Return the (x, y) coordinate for the center point of the cell that contains the specified text.  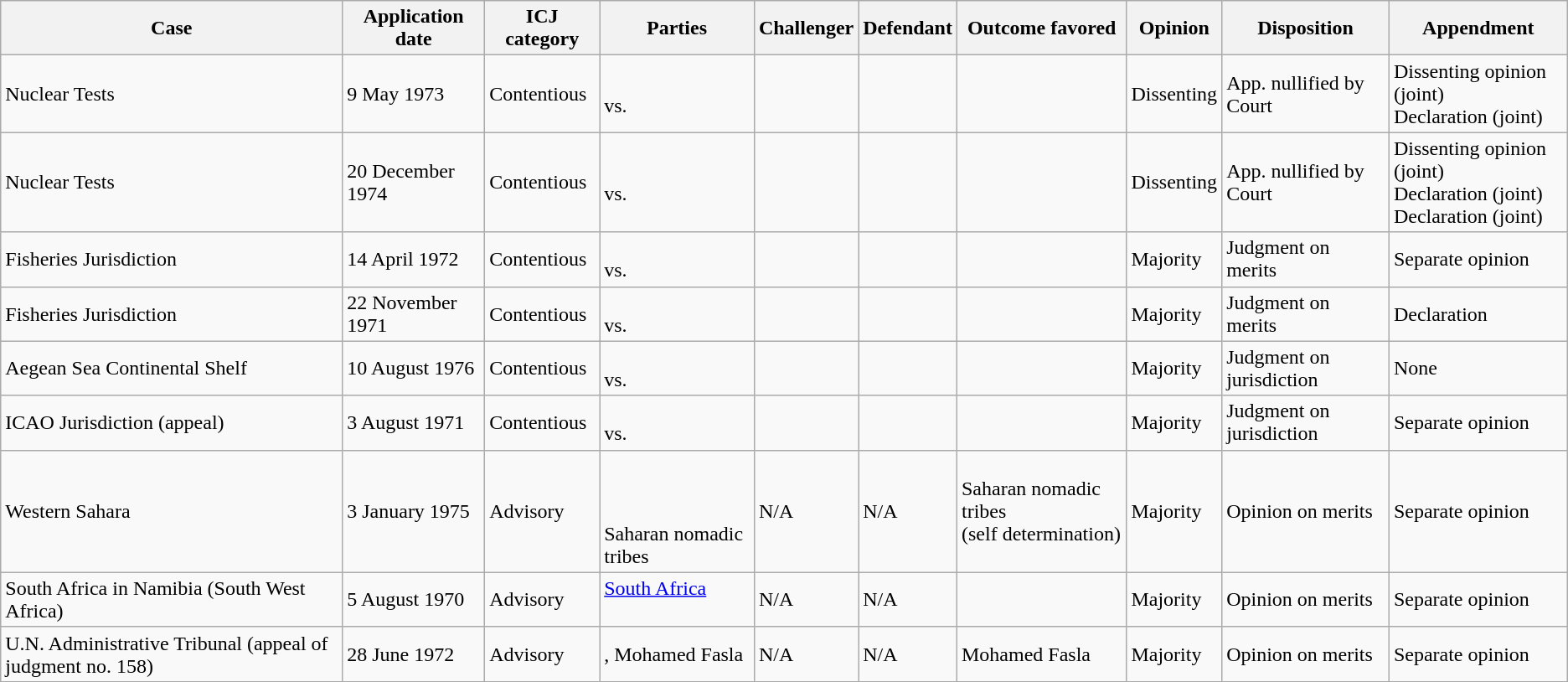
3 August 1971 (414, 422)
Aegean Sea Continental Shelf (172, 369)
South Africa (677, 600)
Mohamed Fasla (1041, 654)
South Africa in Namibia (South West Africa) (172, 600)
22 November 1971 (414, 313)
None (1478, 369)
Dissenting opinion (joint) Declaration (joint) Declaration (joint) (1478, 183)
Dissenting opinion (joint) Declaration (joint) (1478, 94)
Challenger (806, 28)
Parties (677, 28)
Appendment (1478, 28)
20 December 1974 (414, 183)
5 August 1970 (414, 600)
Defendant (908, 28)
Saharan nomadic tribes (677, 511)
Declaration (1478, 313)
28 June 1972 (414, 654)
10 August 1976 (414, 369)
, Mohamed Fasla (677, 654)
Western Sahara (172, 511)
Opinion (1174, 28)
9 May 1973 (414, 94)
ICAO Jurisdiction (appeal) (172, 422)
3 January 1975 (414, 511)
Case (172, 28)
Application date (414, 28)
14 April 1972 (414, 260)
Disposition (1306, 28)
Outcome favored (1041, 28)
U.N. Administrative Tribunal (appeal of judgment no. 158) (172, 654)
Saharan nomadic tribes (self determination) (1041, 511)
ICJ category (543, 28)
